Extract the (x, y) coordinate from the center of the cell holding the provided text.  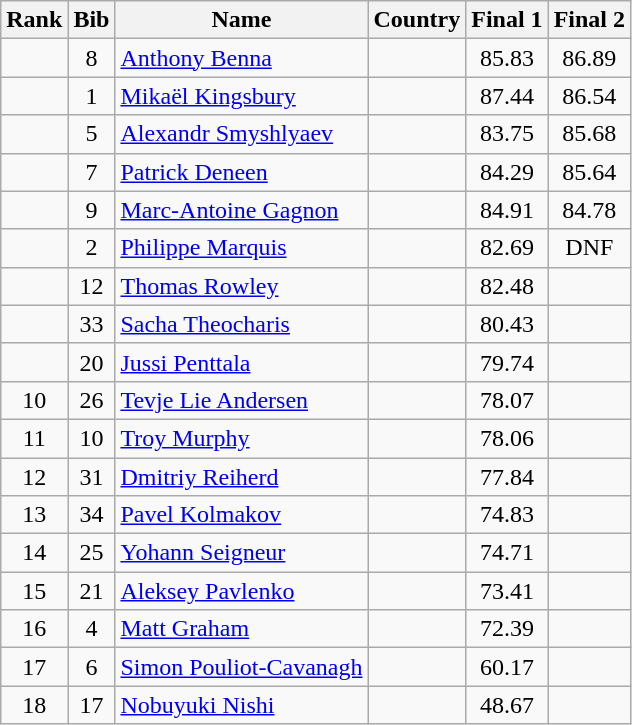
86.54 (589, 96)
25 (92, 553)
Nobuyuki Nishi (242, 705)
2 (92, 248)
15 (34, 591)
86.89 (589, 58)
84.29 (507, 172)
Thomas Rowley (242, 286)
74.83 (507, 515)
Jussi Penttala (242, 362)
6 (92, 667)
83.75 (507, 134)
85.83 (507, 58)
Simon Pouliot-Cavanagh (242, 667)
Rank (34, 20)
Yohann Seigneur (242, 553)
20 (92, 362)
80.43 (507, 324)
Philippe Marquis (242, 248)
77.84 (507, 477)
Matt Graham (242, 629)
Pavel Kolmakov (242, 515)
31 (92, 477)
5 (92, 134)
16 (34, 629)
84.91 (507, 210)
85.68 (589, 134)
78.06 (507, 438)
13 (34, 515)
74.71 (507, 553)
82.69 (507, 248)
60.17 (507, 667)
Aleksey Pavlenko (242, 591)
85.64 (589, 172)
4 (92, 629)
14 (34, 553)
73.41 (507, 591)
72.39 (507, 629)
7 (92, 172)
Alexandr Smyshlyaev (242, 134)
21 (92, 591)
26 (92, 400)
Troy Murphy (242, 438)
DNF (589, 248)
9 (92, 210)
48.67 (507, 705)
1 (92, 96)
82.48 (507, 286)
Anthony Benna (242, 58)
18 (34, 705)
84.78 (589, 210)
Final 1 (507, 20)
87.44 (507, 96)
Name (242, 20)
Mikaël Kingsbury (242, 96)
Country (417, 20)
Bib (92, 20)
Dmitriy Reiherd (242, 477)
Patrick Deneen (242, 172)
79.74 (507, 362)
Marc-Antoine Gagnon (242, 210)
11 (34, 438)
Sacha Theocharis (242, 324)
8 (92, 58)
Final 2 (589, 20)
78.07 (507, 400)
Tevje Lie Andersen (242, 400)
34 (92, 515)
33 (92, 324)
